Identify which cell holds the provided text, then report its [X, Y] central coordinate. 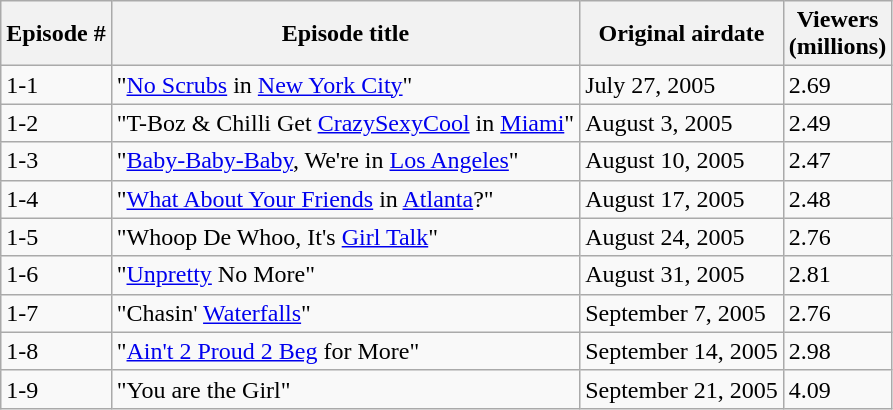
1-4 [56, 199]
2.48 [837, 199]
2.98 [837, 351]
September 7, 2005 [682, 313]
Episode # [56, 34]
September 14, 2005 [682, 351]
August 31, 2005 [682, 275]
Original airdate [682, 34]
August 10, 2005 [682, 161]
"T-Boz & Chilli Get CrazySexyCool in Miami" [345, 123]
August 17, 2005 [682, 199]
4.09 [837, 389]
August 3, 2005 [682, 123]
Viewers(millions) [837, 34]
September 21, 2005 [682, 389]
"Whoop De Whoo, It's Girl Talk" [345, 237]
2.49 [837, 123]
August 24, 2005 [682, 237]
1-7 [56, 313]
"Baby-Baby-Baby, We're in Los Angeles" [345, 161]
1-9 [56, 389]
"You are the Girl" [345, 389]
1-5 [56, 237]
1-6 [56, 275]
2.81 [837, 275]
1-1 [56, 85]
1-8 [56, 351]
2.47 [837, 161]
"No Scrubs in New York City" [345, 85]
"Unpretty No More" [345, 275]
1-3 [56, 161]
Episode title [345, 34]
"What About Your Friends in Atlanta?" [345, 199]
"Chasin' Waterfalls" [345, 313]
July 27, 2005 [682, 85]
2.69 [837, 85]
"Ain't 2 Proud 2 Beg for More" [345, 351]
1-2 [56, 123]
